Extract the (X, Y) coordinate from the center of the cell holding the provided text.  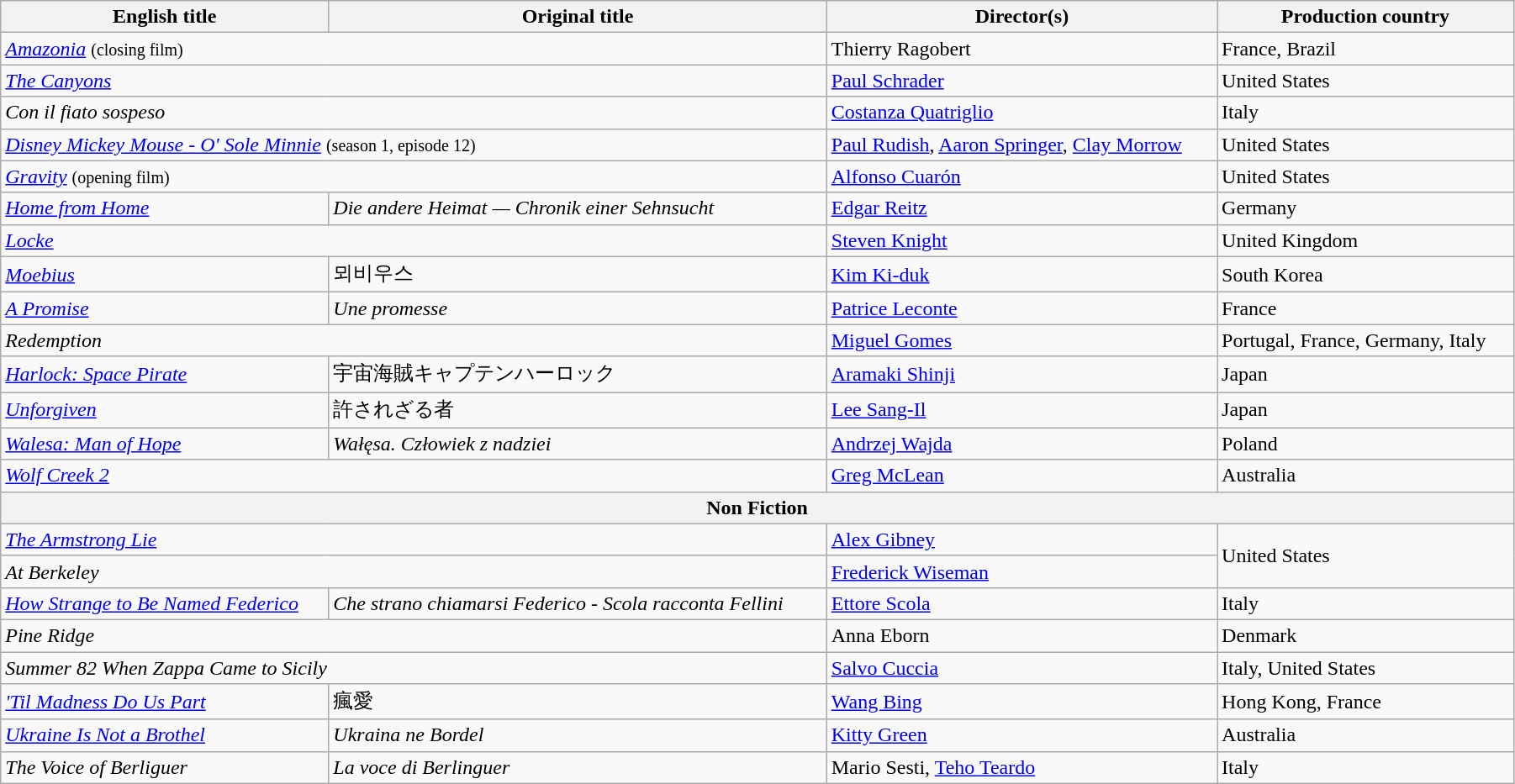
Hong Kong, France (1365, 702)
Mario Sesti, Teho Teardo (1021, 767)
Paul Schrader (1021, 81)
Home from Home (165, 208)
Production country (1365, 17)
Frederick Wiseman (1021, 571)
How Strange to Be Named Federico (165, 603)
Une promesse (578, 308)
Wolf Creek 2 (414, 476)
Poland (1365, 444)
許されざる者 (578, 410)
Costanza Quatriglio (1021, 113)
Germany (1365, 208)
Edgar Reitz (1021, 208)
'Til Madness Do Us Part (165, 702)
Ettore Scola (1021, 603)
Con il fiato sospeso (414, 113)
Che strano chiamarsi Federico - Scola racconta Fellini (578, 603)
Gravity (opening film) (414, 176)
At Berkeley (414, 571)
English title (165, 17)
France, Brazil (1365, 49)
A Promise (165, 308)
Locke (414, 240)
Non Fiction (757, 508)
Unforgiven (165, 410)
瘋愛 (578, 702)
La voce di Berlinguer (578, 767)
Summer 82 When Zappa Came to Sicily (414, 668)
Pine Ridge (414, 635)
Thierry Ragobert (1021, 49)
Portugal, France, Germany, Italy (1365, 340)
Wang Bing (1021, 702)
Ukraina ne Bordel (578, 735)
Lee Sang-Il (1021, 410)
Kitty Green (1021, 735)
Steven Knight (1021, 240)
Paul Rudish, Aaron Springer, Clay Morrow (1021, 145)
Die andere Heimat — Chronik einer Sehnsucht (578, 208)
Salvo Cuccia (1021, 668)
The Canyons (414, 81)
Andrzej Wajda (1021, 444)
Alex Gibney (1021, 539)
Redemption (414, 340)
Alfonso Cuarón (1021, 176)
뫼비우스 (578, 274)
Amazonia (closing film) (414, 49)
宇宙海賊キャプテンハーロック (578, 375)
Aramaki Shinji (1021, 375)
Greg McLean (1021, 476)
Ukraine Is Not a Brothel (165, 735)
Harlock: Space Pirate (165, 375)
Patrice Leconte (1021, 308)
Moebius (165, 274)
Miguel Gomes (1021, 340)
Disney Mickey Mouse - O' Sole Minnie (season 1, episode 12) (414, 145)
Denmark (1365, 635)
The Armstrong Lie (414, 539)
Italy, United States (1365, 668)
Original title (578, 17)
United Kingdom (1365, 240)
France (1365, 308)
Walesa: Man of Hope (165, 444)
Kim Ki-duk (1021, 274)
Anna Eborn (1021, 635)
Director(s) (1021, 17)
The Voice of Berliguer (165, 767)
South Korea (1365, 274)
Wałęsa. Człowiek z nadziei (578, 444)
